Identify which cell holds the provided text, then report its [X, Y] central coordinate. 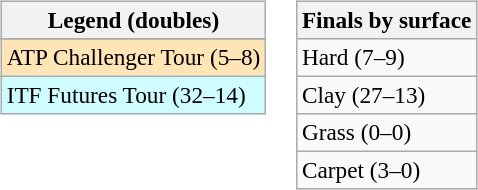
Grass (0–0) [387, 133]
Carpet (3–0) [387, 171]
Finals by surface [387, 20]
ATP Challenger Tour (5–8) [133, 57]
Hard (7–9) [387, 57]
ITF Futures Tour (32–14) [133, 95]
Clay (27–13) [387, 95]
Legend (doubles) [133, 20]
